Scan for the cell matching the given text and deliver its (x, y) coordinate at center. 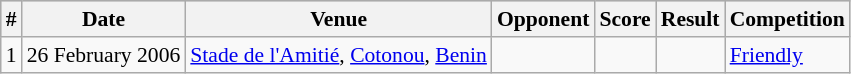
Score (624, 19)
Friendly (788, 55)
26 February 2006 (104, 55)
Result (690, 19)
Stade de l'Amitié, Cotonou, Benin (338, 55)
Venue (338, 19)
Opponent (544, 19)
Competition (788, 19)
Date (104, 19)
1 (12, 55)
# (12, 19)
